Determine the (x, y) coordinate at the center of the cell enclosing the given text.  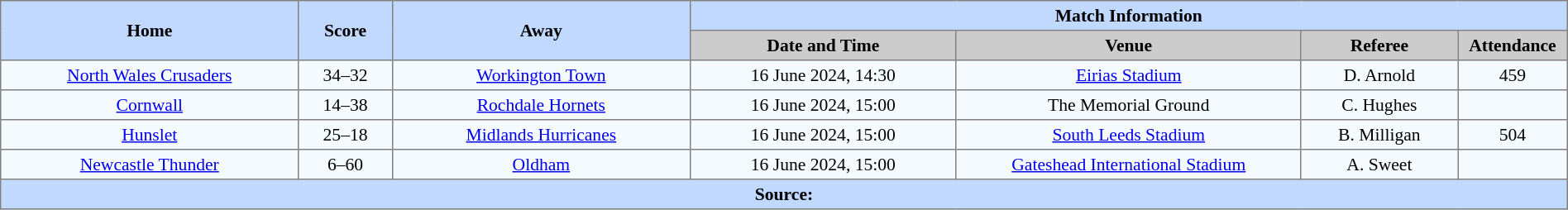
Midlands Hurricanes (541, 135)
B. Milligan (1379, 135)
Hunslet (150, 135)
14–38 (346, 105)
Source: (784, 194)
Referee (1379, 45)
A. Sweet (1379, 165)
Venue (1128, 45)
Home (150, 31)
Cornwall (150, 105)
South Leeds Stadium (1128, 135)
16 June 2024, 14:30 (823, 75)
Gateshead International Stadium (1128, 165)
Score (346, 31)
Date and Time (823, 45)
Eirias Stadium (1128, 75)
Newcastle Thunder (150, 165)
459 (1513, 75)
North Wales Crusaders (150, 75)
Match Information (1128, 16)
25–18 (346, 135)
D. Arnold (1379, 75)
Oldham (541, 165)
Away (541, 31)
Rochdale Hornets (541, 105)
Workington Town (541, 75)
34–32 (346, 75)
504 (1513, 135)
The Memorial Ground (1128, 105)
6–60 (346, 165)
C. Hughes (1379, 105)
Attendance (1513, 45)
